Identify which cell holds the provided text, then report its [X, Y] central coordinate. 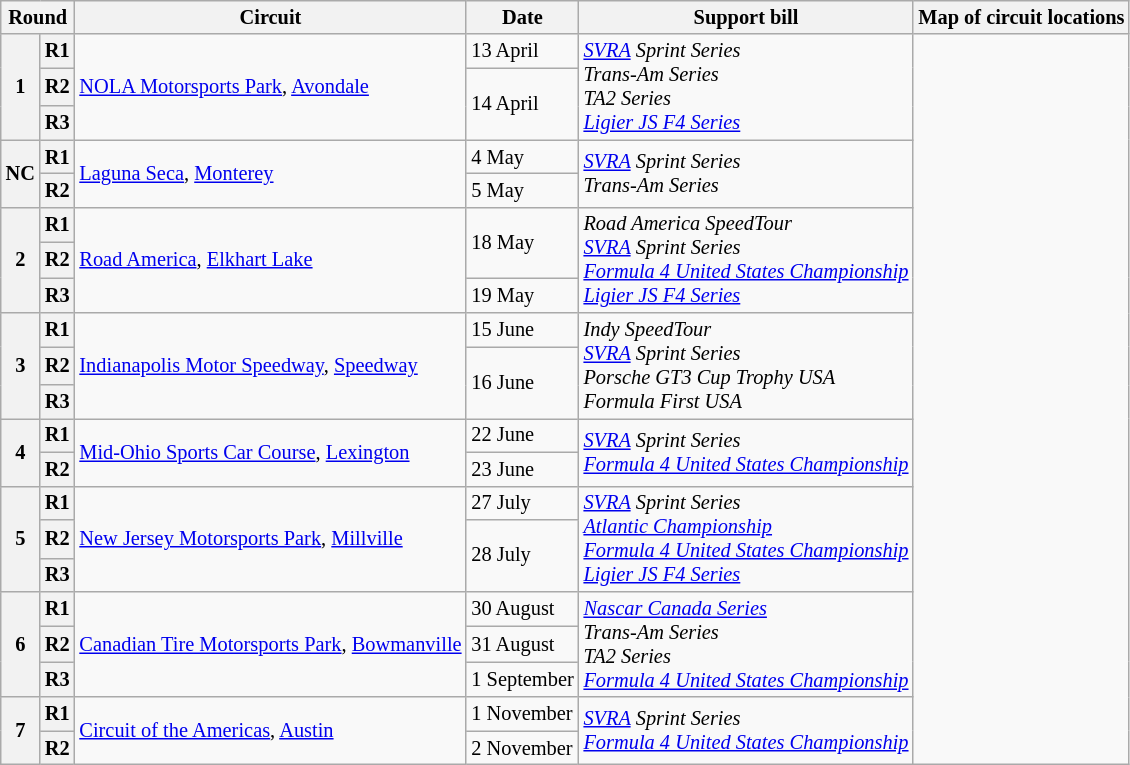
Mid-Ohio Sports Car Course, Lexington [270, 452]
2 [20, 260]
2 November [522, 748]
5 [20, 539]
New Jersey Motorsports Park, Millville [270, 539]
Nascar Canada SeriesTrans-Am SeriesTA2 SeriesFormula 4 United States Championship [746, 644]
SVRA Sprint SeriesTrans-Am SeriesTA2 SeriesLigier JS F4 Series [746, 87]
3 [20, 366]
Date [522, 17]
Road America SpeedTourSVRA Sprint SeriesFormula 4 United States ChampionshipLigier JS F4 Series [746, 260]
27 July [522, 503]
15 June [522, 330]
1 [20, 87]
SVRA Sprint SeriesAtlantic ChampionshipFormula 4 United States ChampionshipLigier JS F4 Series [746, 539]
6 [20, 644]
Indy SpeedTourSVRA Sprint SeriesPorsche GT3 Cup Trophy USAFormula First USA [746, 366]
22 June [522, 435]
30 August [522, 608]
SVRA Sprint SeriesTrans-Am Series [746, 174]
19 May [522, 294]
Round [38, 17]
14 April [522, 104]
Circuit [270, 17]
4 [20, 452]
28 July [522, 555]
13 April [522, 51]
23 June [522, 469]
18 May [522, 242]
Canadian Tire Motorsports Park, Bowmanville [270, 644]
16 June [522, 382]
Support bill [746, 17]
NOLA Motorsports Park, Avondale [270, 87]
31 August [522, 644]
Road America, Elkhart Lake [270, 260]
Laguna Seca, Monterey [270, 174]
Circuit of the Americas, Austin [270, 730]
7 [20, 730]
1 November [522, 714]
Indianapolis Motor Speedway, Speedway [270, 366]
Map of circuit locations [1021, 17]
5 May [522, 190]
4 May [522, 157]
NC [20, 174]
1 September [522, 680]
